Return [X, Y] of the center of cell containing provided text 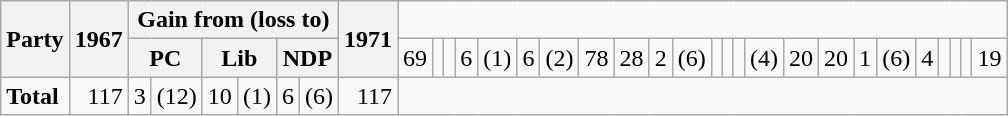
(2) [560, 58]
78 [596, 58]
69 [416, 58]
10 [220, 96]
(4) [764, 58]
(12) [176, 96]
1967 [98, 39]
1971 [368, 39]
1 [866, 58]
4 [928, 58]
Lib [239, 58]
PC [165, 58]
19 [990, 58]
Gain from (loss to) [233, 20]
Total [35, 96]
28 [632, 58]
Party [35, 39]
NDP [307, 58]
2 [660, 58]
3 [140, 96]
